From the cell containing the given text, extract its center point as [x, y] coordinate. 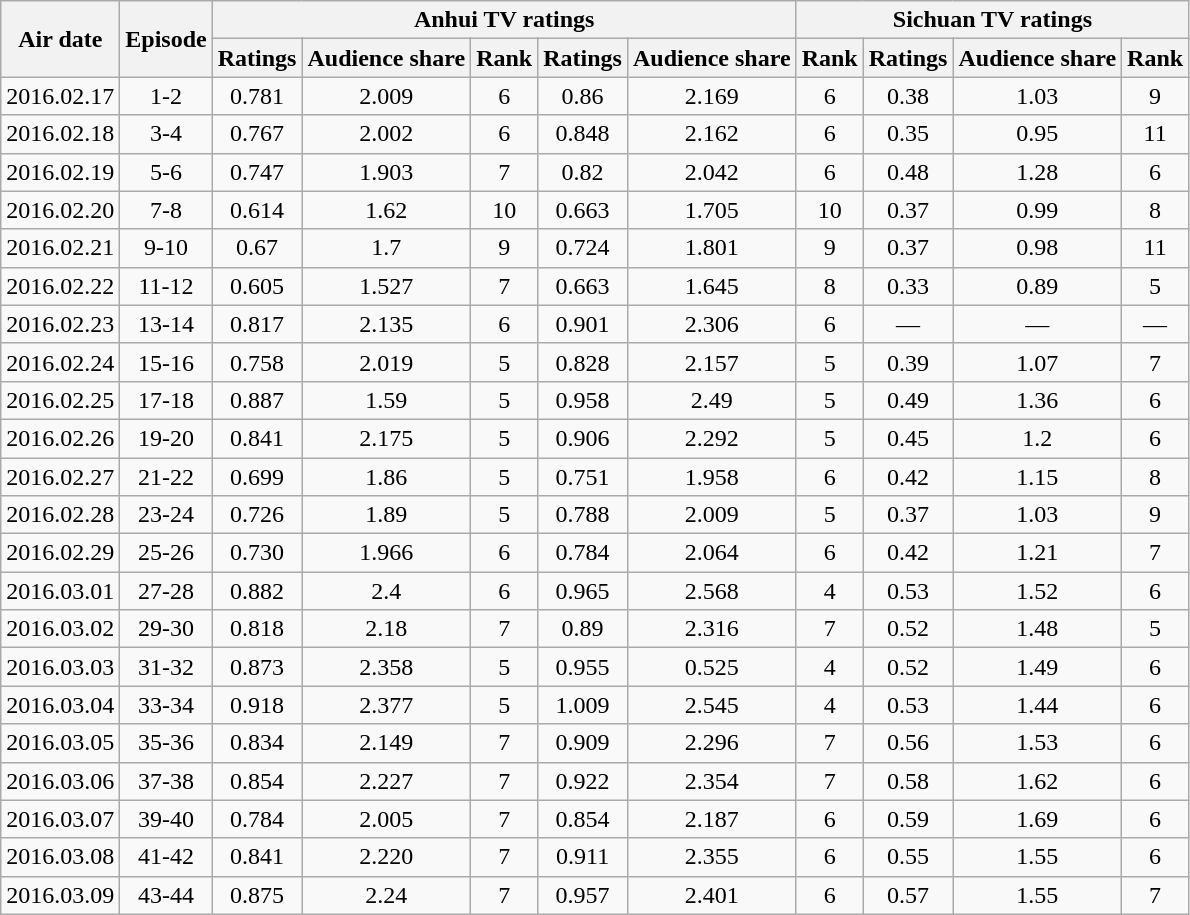
0.818 [257, 629]
0.955 [583, 667]
27-28 [166, 591]
0.35 [908, 134]
2.401 [712, 895]
2.227 [386, 781]
19-20 [166, 438]
1.49 [1038, 667]
2.24 [386, 895]
7-8 [166, 210]
2016.02.28 [60, 515]
1.645 [712, 286]
0.724 [583, 248]
1.52 [1038, 591]
17-18 [166, 400]
2016.02.19 [60, 172]
2.002 [386, 134]
2.005 [386, 819]
2.220 [386, 857]
1.705 [712, 210]
2.019 [386, 362]
0.875 [257, 895]
1.53 [1038, 743]
1.2 [1038, 438]
1.07 [1038, 362]
1.86 [386, 477]
2.316 [712, 629]
29-30 [166, 629]
1.44 [1038, 705]
41-42 [166, 857]
2016.02.23 [60, 324]
2.157 [712, 362]
2.306 [712, 324]
0.751 [583, 477]
0.906 [583, 438]
0.33 [908, 286]
1.527 [386, 286]
5-6 [166, 172]
2016.03.06 [60, 781]
31-32 [166, 667]
1.966 [386, 553]
0.848 [583, 134]
0.39 [908, 362]
0.57 [908, 895]
21-22 [166, 477]
1.21 [1038, 553]
0.38 [908, 96]
0.817 [257, 324]
2016.02.25 [60, 400]
0.614 [257, 210]
0.726 [257, 515]
0.957 [583, 895]
0.758 [257, 362]
2.064 [712, 553]
0.909 [583, 743]
2016.02.24 [60, 362]
2.149 [386, 743]
Anhui TV ratings [504, 20]
2016.02.17 [60, 96]
2.355 [712, 857]
0.525 [712, 667]
0.781 [257, 96]
2016.02.26 [60, 438]
1.15 [1038, 477]
37-38 [166, 781]
1.009 [583, 705]
0.98 [1038, 248]
0.86 [583, 96]
0.922 [583, 781]
0.965 [583, 591]
39-40 [166, 819]
0.45 [908, 438]
43-44 [166, 895]
0.67 [257, 248]
1.59 [386, 400]
0.887 [257, 400]
0.55 [908, 857]
1.903 [386, 172]
2.354 [712, 781]
0.911 [583, 857]
0.58 [908, 781]
0.59 [908, 819]
0.918 [257, 705]
2.49 [712, 400]
1.89 [386, 515]
Air date [60, 39]
2016.03.09 [60, 895]
23-24 [166, 515]
0.788 [583, 515]
2.042 [712, 172]
0.95 [1038, 134]
0.747 [257, 172]
Sichuan TV ratings [992, 20]
1.7 [386, 248]
0.48 [908, 172]
0.99 [1038, 210]
0.828 [583, 362]
2016.02.21 [60, 248]
2016.02.20 [60, 210]
1.958 [712, 477]
13-14 [166, 324]
2016.02.27 [60, 477]
2.18 [386, 629]
0.882 [257, 591]
2.358 [386, 667]
2016.02.29 [60, 553]
33-34 [166, 705]
2.568 [712, 591]
1.801 [712, 248]
2.4 [386, 591]
2.169 [712, 96]
1.69 [1038, 819]
0.49 [908, 400]
15-16 [166, 362]
0.56 [908, 743]
0.82 [583, 172]
2.292 [712, 438]
2016.02.18 [60, 134]
2016.03.02 [60, 629]
0.873 [257, 667]
3-4 [166, 134]
0.699 [257, 477]
2016.03.04 [60, 705]
2016.03.01 [60, 591]
2.296 [712, 743]
2.187 [712, 819]
2016.03.03 [60, 667]
1-2 [166, 96]
0.834 [257, 743]
0.767 [257, 134]
1.36 [1038, 400]
2016.03.08 [60, 857]
9-10 [166, 248]
2016.03.07 [60, 819]
35-36 [166, 743]
1.48 [1038, 629]
2.175 [386, 438]
1.28 [1038, 172]
0.958 [583, 400]
2.377 [386, 705]
0.605 [257, 286]
2.545 [712, 705]
0.730 [257, 553]
25-26 [166, 553]
Episode [166, 39]
2.162 [712, 134]
0.901 [583, 324]
11-12 [166, 286]
2016.03.05 [60, 743]
2.135 [386, 324]
2016.02.22 [60, 286]
